Pinpoint the cell where the given text exists, returning its (x, y) midpoint coordinate. 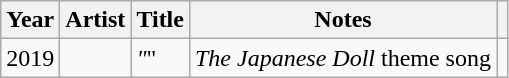
2019 (30, 58)
Artist (96, 20)
Notes (342, 20)
Title (160, 20)
Year (30, 20)
The Japanese Doll theme song (342, 58)
"" (160, 58)
